Identify which cell holds the provided text, then report its [X, Y] central coordinate. 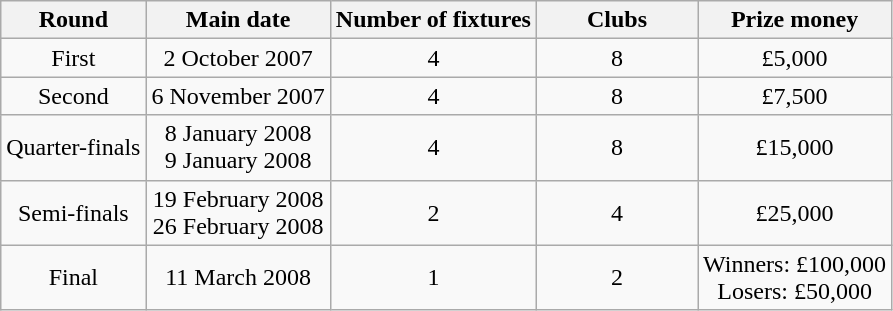
2 October 2007 [238, 58]
Prize money [795, 20]
£15,000 [795, 148]
Quarter-finals [74, 148]
£25,000 [795, 212]
Main date [238, 20]
8 January 20089 January 2008 [238, 148]
Winners: £100,000Losers: £50,000 [795, 278]
Number of fixtures [433, 20]
Clubs [616, 20]
11 March 2008 [238, 278]
£5,000 [795, 58]
Semi-finals [74, 212]
1 [433, 278]
Final [74, 278]
£7,500 [795, 96]
Second [74, 96]
Round [74, 20]
19 February 200826 February 2008 [238, 212]
6 November 2007 [238, 96]
First [74, 58]
